From the cell containing the given text, extract its center point as (x, y) coordinate. 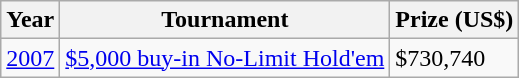
Prize (US$) (454, 20)
Year (30, 20)
$5,000 buy-in No-Limit Hold'em (225, 58)
Tournament (225, 20)
$730,740 (454, 58)
2007 (30, 58)
